From the cell containing the given text, extract its center point as (X, Y) coordinate. 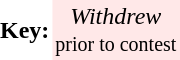
Withdrewprior to contest (116, 30)
